Provide the [X, Y] coordinate of the cell's center where the given text is located.  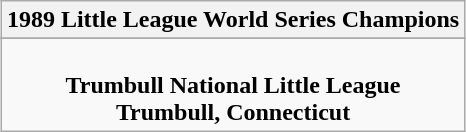
1989 Little League World Series Champions [232, 20]
Trumbull National Little LeagueTrumbull, Connecticut [232, 85]
